Pinpoint the cell where the given text exists, returning its [x, y] midpoint coordinate. 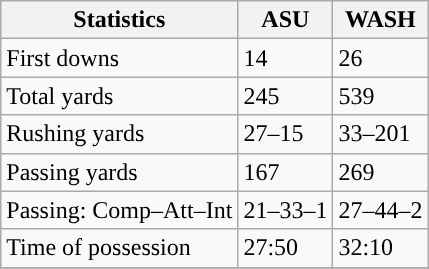
Rushing yards [120, 134]
14 [286, 58]
Time of possession [120, 248]
21–33–1 [286, 210]
539 [380, 96]
Total yards [120, 96]
Passing yards [120, 172]
167 [286, 172]
Passing: Comp–Att–Int [120, 210]
27–15 [286, 134]
First downs [120, 58]
27:50 [286, 248]
32:10 [380, 248]
Statistics [120, 20]
245 [286, 96]
26 [380, 58]
27–44–2 [380, 210]
269 [380, 172]
WASH [380, 20]
ASU [286, 20]
33–201 [380, 134]
